Return the [x, y] coordinate for the center point of the cell that contains the specified text.  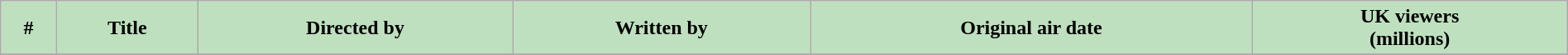
Written by [662, 28]
Directed by [356, 28]
UK viewers(millions) [1409, 28]
# [28, 28]
Original air date [1031, 28]
Title [127, 28]
